Identify which cell holds the provided text, then report its (X, Y) central coordinate. 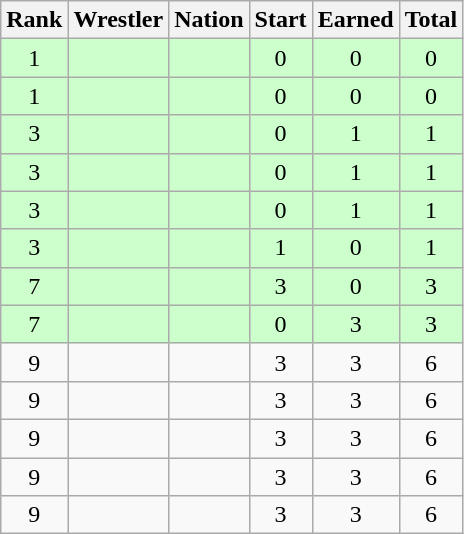
Nation (209, 20)
Start (280, 20)
Earned (356, 20)
Total (431, 20)
Wrestler (118, 20)
Rank (34, 20)
